Capture the cell that displays the provided text and extract its [X, Y] central coordinate. 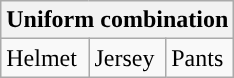
Jersey [128, 58]
Pants [200, 58]
Helmet [45, 58]
Uniform combination [118, 20]
